Determine the [X, Y] coordinate at the center of the cell enclosing the given text.  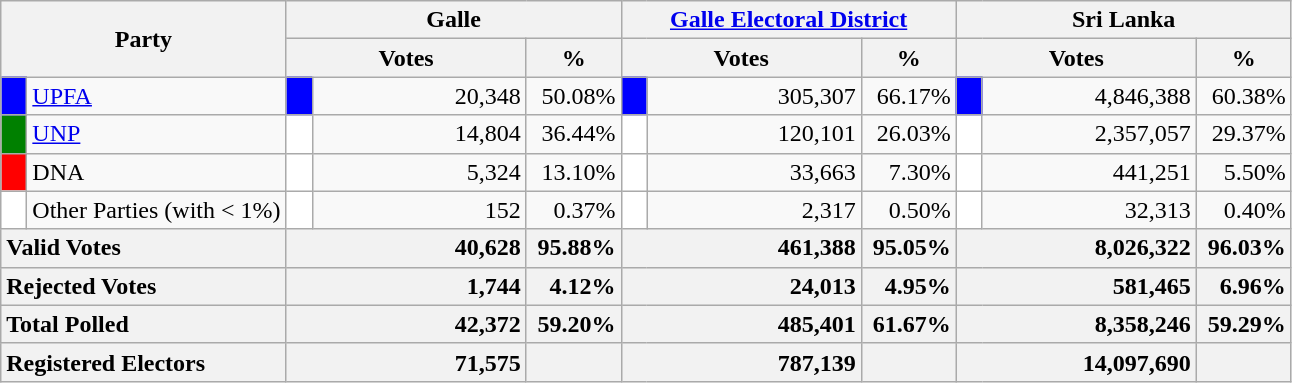
4.12% [574, 286]
59.20% [574, 324]
14,804 [419, 134]
13.10% [574, 172]
61.67% [908, 324]
441,251 [1089, 172]
60.38% [1244, 96]
Party [144, 39]
120,101 [754, 134]
5.50% [1244, 172]
Galle [454, 20]
Galle Electoral District [788, 20]
Registered Electors [144, 362]
Other Parties (with < 1%) [156, 210]
36.44% [574, 134]
Valid Votes [144, 248]
26.03% [908, 134]
DNA [156, 172]
96.03% [1244, 248]
152 [419, 210]
50.08% [574, 96]
1,744 [406, 286]
Rejected Votes [144, 286]
4,846,388 [1089, 96]
14,097,690 [1076, 362]
8,026,322 [1076, 248]
Total Polled [144, 324]
20,348 [419, 96]
66.17% [908, 96]
2,357,057 [1089, 134]
0.37% [574, 210]
4.95% [908, 286]
32,313 [1089, 210]
5,324 [419, 172]
24,013 [741, 286]
71,575 [406, 362]
59.29% [1244, 324]
581,465 [1076, 286]
0.40% [1244, 210]
95.88% [574, 248]
0.50% [908, 210]
UPFA [156, 96]
461,388 [741, 248]
29.37% [1244, 134]
42,372 [406, 324]
Sri Lanka [1124, 20]
95.05% [908, 248]
33,663 [754, 172]
6.96% [1244, 286]
UNP [156, 134]
7.30% [908, 172]
787,139 [741, 362]
305,307 [754, 96]
8,358,246 [1076, 324]
40,628 [406, 248]
485,401 [741, 324]
2,317 [754, 210]
